Capture the cell that displays the provided text and extract its (X, Y) central coordinate. 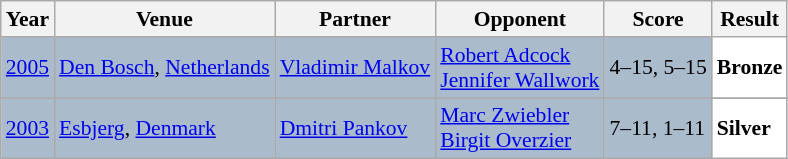
Esbjerg, Denmark (164, 128)
Bronze (750, 68)
Opponent (520, 19)
Silver (750, 128)
Venue (164, 19)
Marc Zwiebler Birgit Overzier (520, 128)
Den Bosch, Netherlands (164, 68)
Year (28, 19)
7–11, 1–11 (658, 128)
4–15, 5–15 (658, 68)
Partner (356, 19)
Vladimir Malkov (356, 68)
Score (658, 19)
2005 (28, 68)
Result (750, 19)
Dmitri Pankov (356, 128)
2003 (28, 128)
Robert Adcock Jennifer Wallwork (520, 68)
